Extract the [X, Y] coordinate from the center of the cell holding the provided text.  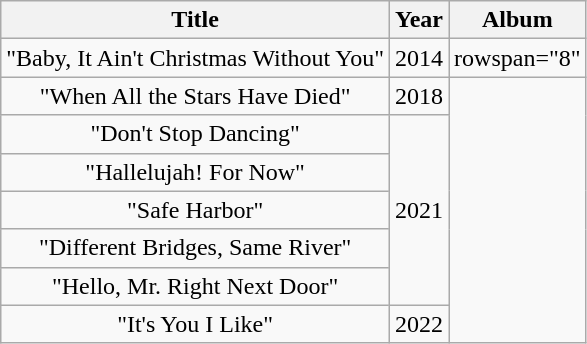
"Don't Stop Dancing" [196, 134]
"Hello, Mr. Right Next Door" [196, 286]
2014 [418, 58]
Album [518, 20]
2018 [418, 96]
rowspan="8" [518, 58]
"Different Bridges, Same River" [196, 248]
"Hallelujah! For Now" [196, 172]
Title [196, 20]
"It's You I Like" [196, 324]
"Safe Harbor" [196, 210]
"When All the Stars Have Died" [196, 96]
2022 [418, 324]
Year [418, 20]
"Baby, It Ain't Christmas Without You" [196, 58]
2021 [418, 210]
